Detect which cell encompasses the target text, then output its (X, Y) center coordinate. 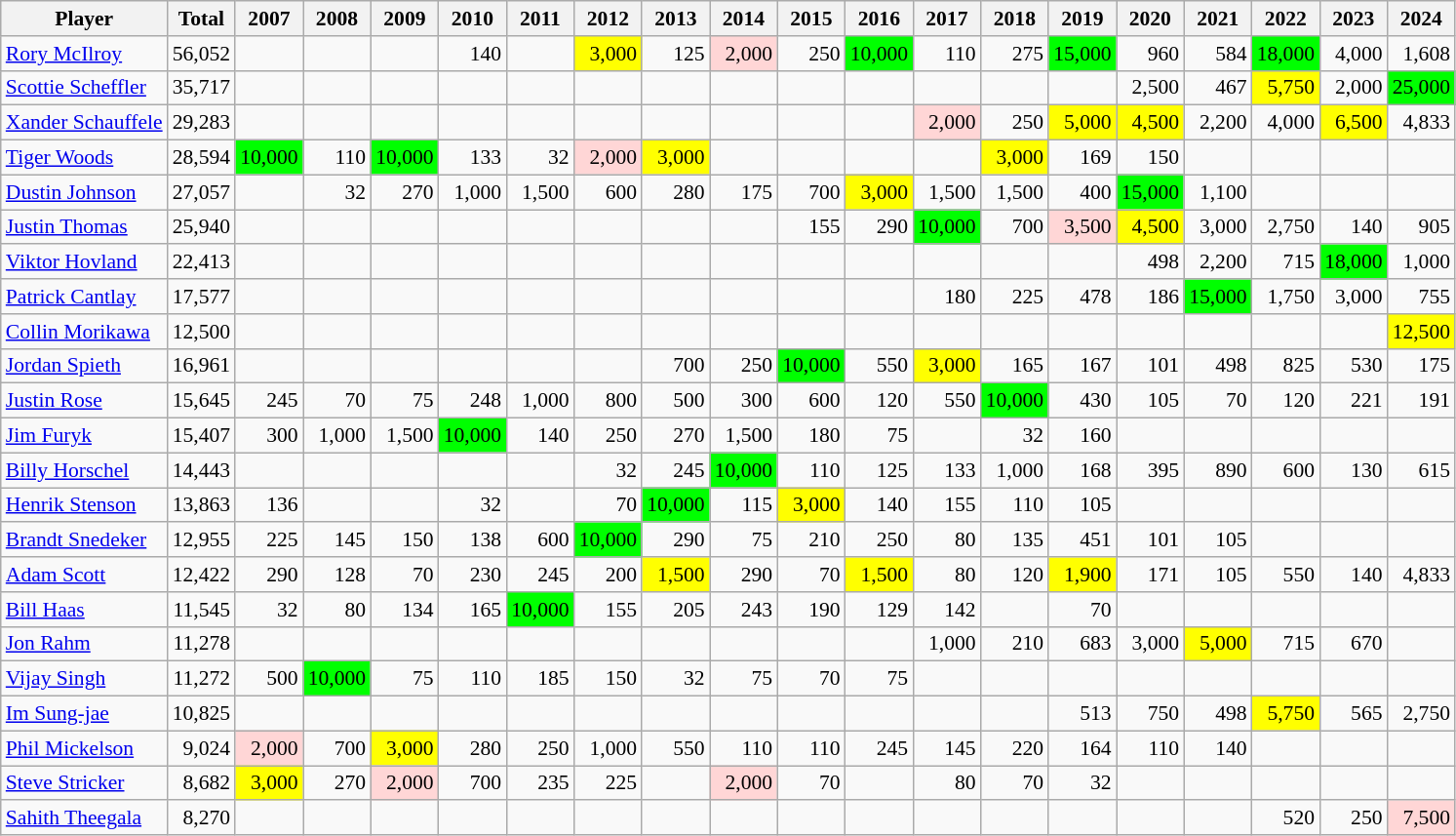
27,057 (201, 192)
14,443 (201, 470)
25,940 (201, 227)
11,272 (201, 679)
200 (609, 575)
2022 (1285, 19)
142 (946, 610)
Player (84, 19)
Phil Mickelson (84, 748)
230 (472, 575)
395 (1151, 470)
2008 (337, 19)
13,863 (201, 505)
615 (1422, 470)
2011 (540, 19)
3,500 (1082, 227)
565 (1354, 714)
1,100 (1217, 192)
138 (472, 540)
Vijay Singh (84, 679)
186 (1151, 297)
513 (1082, 714)
Jim Furyk (84, 436)
205 (675, 610)
Tiger Woods (84, 158)
Henrik Stenson (84, 505)
Billy Horschel (84, 470)
Viktor Hovland (84, 262)
11,545 (201, 610)
136 (269, 505)
520 (1285, 818)
169 (1082, 158)
129 (880, 610)
2023 (1354, 19)
7,500 (1422, 818)
22,413 (201, 262)
Xander Schauffele (84, 123)
825 (1285, 366)
Justin Rose (84, 401)
134 (404, 610)
451 (1082, 540)
191 (1422, 401)
56,052 (201, 54)
Collin Morikawa (84, 332)
750 (1151, 714)
467 (1217, 88)
905 (1422, 227)
248 (472, 401)
185 (540, 679)
130 (1354, 470)
Brandt Snedeker (84, 540)
235 (540, 783)
35,717 (201, 88)
Im Sung-jae (84, 714)
128 (337, 575)
670 (1354, 644)
12,422 (201, 575)
2021 (1217, 19)
2020 (1151, 19)
Total (201, 19)
10,825 (201, 714)
2017 (946, 19)
221 (1354, 401)
960 (1151, 54)
29,283 (201, 123)
164 (1082, 748)
9,024 (201, 748)
755 (1422, 297)
15,645 (201, 401)
Jordan Spieth (84, 366)
243 (743, 610)
16,961 (201, 366)
Dustin Johnson (84, 192)
530 (1354, 366)
8,270 (201, 818)
1,608 (1422, 54)
Steve Stricker (84, 783)
2009 (404, 19)
171 (1151, 575)
160 (1082, 436)
2024 (1422, 19)
8,682 (201, 783)
12,955 (201, 540)
Adam Scott (84, 575)
2007 (269, 19)
400 (1082, 192)
Sahith Theegala (84, 818)
890 (1217, 470)
Justin Thomas (84, 227)
1,750 (1285, 297)
2010 (472, 19)
15,407 (201, 436)
167 (1082, 366)
2015 (811, 19)
6,500 (1354, 123)
168 (1082, 470)
Patrick Cantlay (84, 297)
584 (1217, 54)
478 (1082, 297)
275 (1014, 54)
2012 (609, 19)
Jon Rahm (84, 644)
2016 (880, 19)
2,500 (1151, 88)
11,278 (201, 644)
Scottie Scheffler (84, 88)
190 (811, 610)
2013 (675, 19)
683 (1082, 644)
1,900 (1082, 575)
Rory McIlroy (84, 54)
220 (1014, 748)
800 (609, 401)
25,000 (1422, 88)
2014 (743, 19)
430 (1082, 401)
2018 (1014, 19)
2019 (1082, 19)
115 (743, 505)
28,594 (201, 158)
135 (1014, 540)
Bill Haas (84, 610)
17,577 (201, 297)
